Output the [x, y] coordinate of the center of the cell containing the given text.  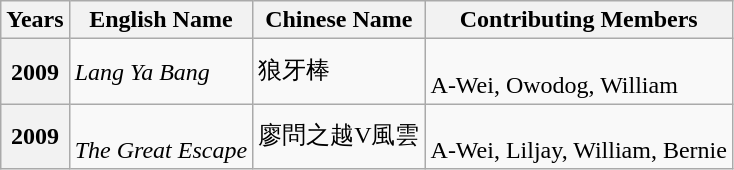
Contributing Members [578, 20]
Lang Ya Bang [160, 72]
狼牙棒 [339, 72]
Years [35, 20]
A-Wei, Owodog, William [578, 72]
English Name [160, 20]
The Great Escape [160, 136]
廖問之越V風雲 [339, 136]
Chinese Name [339, 20]
A-Wei, Liljay, William, Bernie [578, 136]
